Return [X, Y] of the center of cell containing provided text 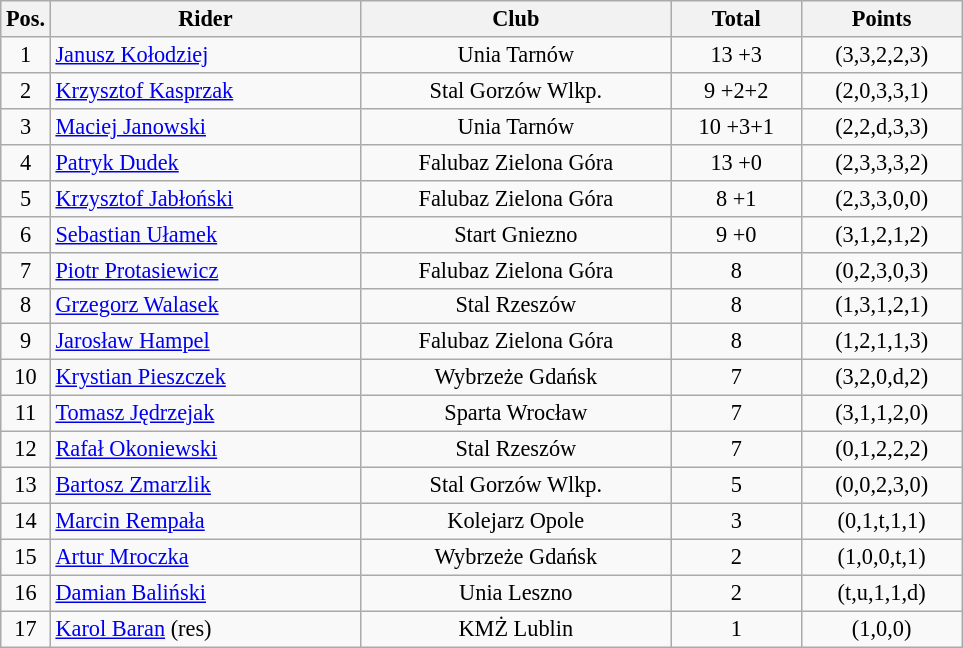
12 [26, 450]
Piotr Protasiewicz [205, 270]
11 [26, 414]
Bartosz Zmarzlik [205, 485]
(1,2,1,1,3) [881, 342]
Unia Leszno [516, 593]
13 +0 [736, 162]
(1,0,0) [881, 629]
(0,1,t,1,1) [881, 521]
Maciej Janowski [205, 126]
Tomasz Jędrzejak [205, 414]
13 +3 [736, 55]
Krzysztof Jabłoński [205, 198]
9 [26, 342]
Karol Baran (res) [205, 629]
Pos. [26, 19]
Sparta Wrocław [516, 414]
(2,2,d,3,3) [881, 126]
(2,3,3,3,2) [881, 162]
8 +1 [736, 198]
4 [26, 162]
(1,3,1,2,1) [881, 306]
(3,3,2,2,3) [881, 55]
Club [516, 19]
(0,0,2,3,0) [881, 485]
Krzysztof Kasprzak [205, 90]
Rider [205, 19]
16 [26, 593]
(3,1,2,1,2) [881, 234]
9 +2+2 [736, 90]
(3,1,1,2,0) [881, 414]
Patryk Dudek [205, 162]
Krystian Pieszczek [205, 378]
(t,u,1,1,d) [881, 593]
9 +0 [736, 234]
Total [736, 19]
Start Gniezno [516, 234]
Points [881, 19]
6 [26, 234]
Damian Baliński [205, 593]
Rafał Okoniewski [205, 450]
(0,2,3,0,3) [881, 270]
(3,2,0,d,2) [881, 378]
Kolejarz Opole [516, 521]
Grzegorz Walasek [205, 306]
(0,1,2,2,2) [881, 450]
KMŻ Lublin [516, 629]
Marcin Rempała [205, 521]
(2,3,3,0,0) [881, 198]
(2,0,3,3,1) [881, 90]
17 [26, 629]
15 [26, 557]
Jarosław Hampel [205, 342]
14 [26, 521]
13 [26, 485]
(1,0,0,t,1) [881, 557]
Janusz Kołodziej [205, 55]
10 [26, 378]
10 +3+1 [736, 126]
Sebastian Ułamek [205, 234]
Artur Mroczka [205, 557]
